Capture the cell that displays the provided text and extract its [x, y] central coordinate. 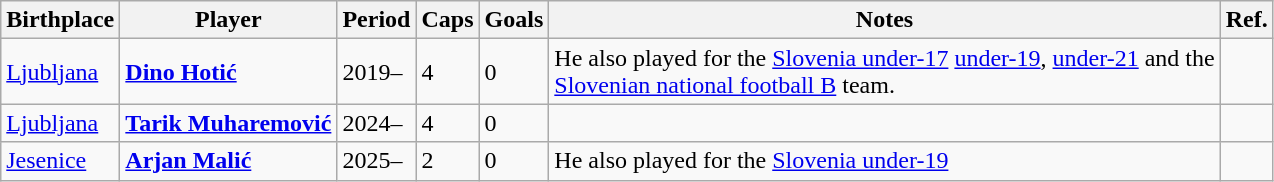
He also played for the Slovenia under-17 under-19, under-21 and the Slovenian national football B team. [884, 72]
Caps [448, 20]
2019– [376, 72]
Goals [514, 20]
2025– [376, 161]
Dino Hotić [228, 72]
He also played for the Slovenia under-19 [884, 161]
Period [376, 20]
Player [228, 20]
2 [448, 161]
Ref. [1246, 20]
Jesenice [60, 161]
2024– [376, 123]
Birthplace [60, 20]
Arjan Malić [228, 161]
Tarik Muharemović [228, 123]
Notes [884, 20]
